Scan for the cell matching the given text and deliver its (x, y) coordinate at center. 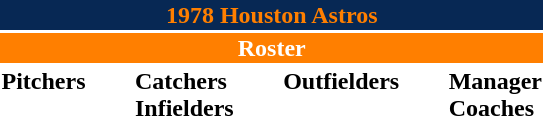
Roster (272, 48)
1978 Houston Astros (272, 15)
